Output the [X, Y] coordinate of the center of the cell containing the given text.  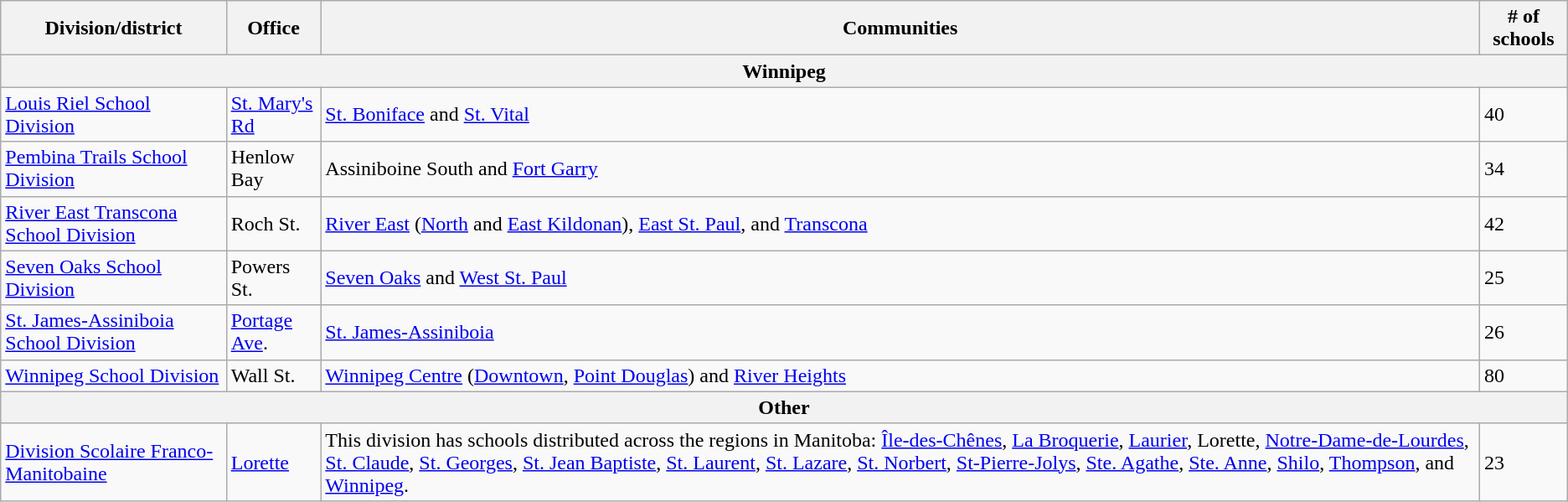
# of schools [1524, 28]
Seven Oaks School Division [114, 278]
Wall St. [273, 375]
Powers St. [273, 278]
Assiniboine South and Fort Garry [900, 169]
Roch St. [273, 223]
Lorette [273, 462]
Portage Ave. [273, 332]
Seven Oaks and West St. Paul [900, 278]
Division Scolaire Franco-Manitobaine [114, 462]
Communities [900, 28]
St. Mary's Rd [273, 114]
River East Transcona School Division [114, 223]
26 [1524, 332]
Pembina Trails School Division [114, 169]
River East (North and East Kildonan), East St. Paul, and Transcona [900, 223]
Louis Riel School Division [114, 114]
St. James-Assiniboia [900, 332]
42 [1524, 223]
23 [1524, 462]
80 [1524, 375]
Winnipeg School Division [114, 375]
Winnipeg Centre (Downtown, Point Douglas) and River Heights [900, 375]
St. James-Assiniboia School Division [114, 332]
Other [784, 407]
Winnipeg [784, 71]
Henlow Bay [273, 169]
40 [1524, 114]
St. Boniface and St. Vital [900, 114]
Office [273, 28]
Division/district [114, 28]
25 [1524, 278]
34 [1524, 169]
